Determine the [X, Y] coordinate at the center of the cell enclosing the given text.  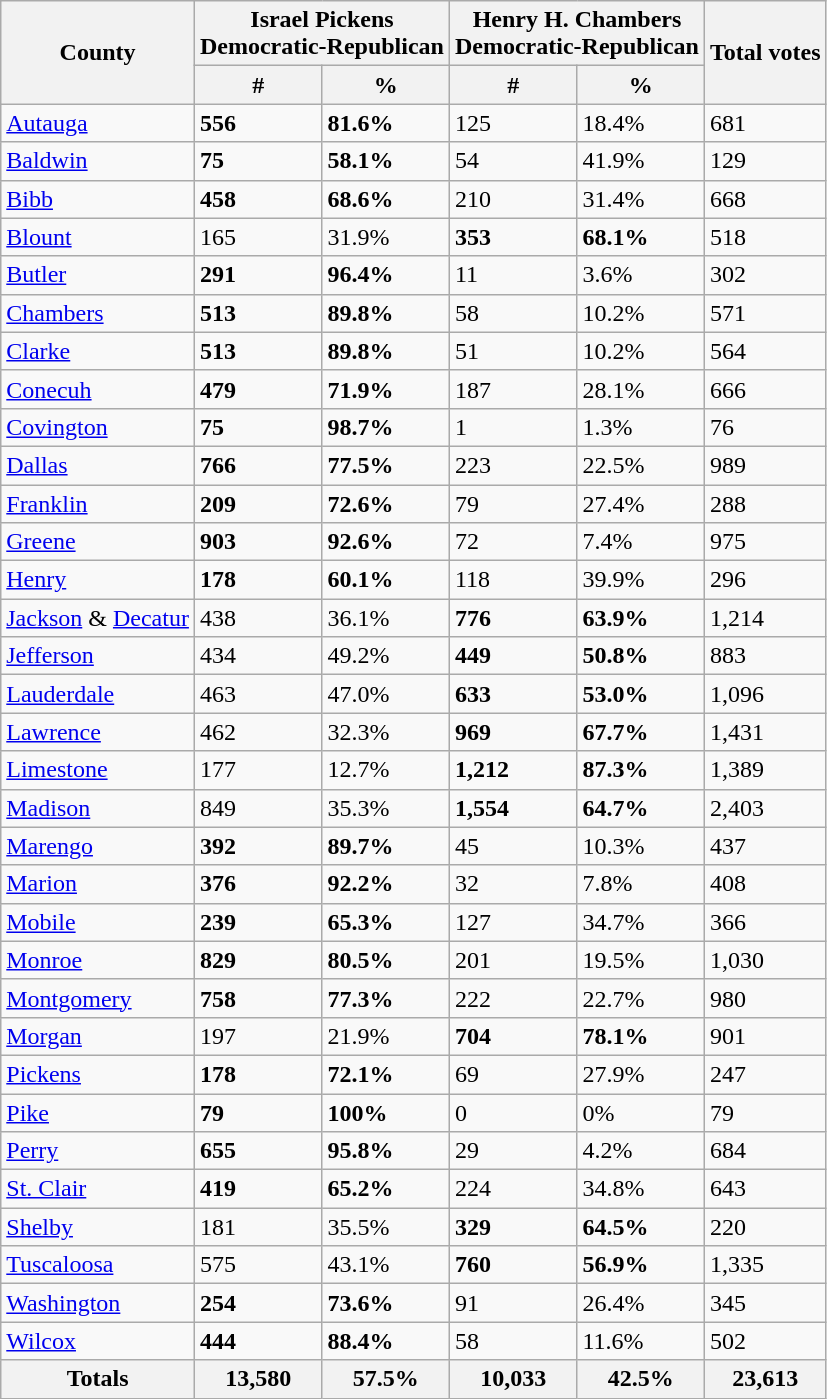
50.8% [641, 656]
655 [258, 1151]
Washington [98, 1303]
68.1% [641, 237]
165 [258, 237]
98.7% [386, 427]
210 [513, 199]
Shelby [98, 1227]
80.5% [386, 960]
829 [258, 960]
58.1% [386, 161]
68.6% [386, 199]
43.1% [386, 1265]
Totals [98, 1379]
1,335 [765, 1265]
1,554 [513, 808]
County [98, 52]
11.6% [641, 1341]
36.1% [386, 618]
980 [765, 998]
408 [765, 884]
758 [258, 998]
209 [258, 503]
65.3% [386, 922]
87.3% [641, 770]
89.7% [386, 846]
35.3% [386, 808]
Henry H. ChambersDemocratic-Republican [576, 34]
23,613 [765, 1379]
1.3% [641, 427]
345 [765, 1303]
127 [513, 922]
502 [765, 1341]
22.5% [641, 465]
118 [513, 580]
201 [513, 960]
27.4% [641, 503]
34.8% [641, 1189]
Autauga [98, 123]
684 [765, 1151]
518 [765, 237]
St. Clair [98, 1189]
849 [258, 808]
31.4% [641, 199]
92.6% [386, 542]
67.7% [641, 732]
3.6% [641, 275]
42.5% [641, 1379]
Mobile [98, 922]
Morgan [98, 1036]
Monroe [98, 960]
883 [765, 656]
64.5% [641, 1227]
479 [258, 389]
Conecuh [98, 389]
21.9% [386, 1036]
975 [765, 542]
88.4% [386, 1341]
47.0% [386, 694]
28.1% [641, 389]
60.1% [386, 580]
419 [258, 1189]
45 [513, 846]
125 [513, 123]
223 [513, 465]
668 [765, 199]
41.9% [641, 161]
19.5% [641, 960]
12.7% [386, 770]
10,033 [513, 1379]
376 [258, 884]
302 [765, 275]
224 [513, 1189]
10.3% [641, 846]
22.7% [641, 998]
291 [258, 275]
Jefferson [98, 656]
901 [765, 1036]
181 [258, 1227]
18.4% [641, 123]
438 [258, 618]
96.4% [386, 275]
Marion [98, 884]
Limestone [98, 770]
71.9% [386, 389]
54 [513, 161]
129 [765, 161]
72.6% [386, 503]
1,214 [765, 618]
633 [513, 694]
Perry [98, 1151]
91 [513, 1303]
449 [513, 656]
Franklin [98, 503]
247 [765, 1074]
Blount [98, 237]
353 [513, 237]
2,403 [765, 808]
177 [258, 770]
1,389 [765, 770]
222 [513, 998]
7.4% [641, 542]
239 [258, 922]
329 [513, 1227]
392 [258, 846]
0% [641, 1113]
Lauderdale [98, 694]
76 [765, 427]
288 [765, 503]
989 [765, 465]
Jackson & Decatur [98, 618]
704 [513, 1036]
81.6% [386, 123]
666 [765, 389]
72 [513, 542]
Henry [98, 580]
766 [258, 465]
776 [513, 618]
73.6% [386, 1303]
35.5% [386, 1227]
Tuscaloosa [98, 1265]
11 [513, 275]
575 [258, 1265]
434 [258, 656]
Greene [98, 542]
571 [765, 313]
29 [513, 1151]
72.1% [386, 1074]
Madison [98, 808]
92.2% [386, 884]
Total votes [765, 52]
Pickens [98, 1074]
0 [513, 1113]
65.2% [386, 1189]
463 [258, 694]
760 [513, 1265]
681 [765, 123]
Marengo [98, 846]
31.9% [386, 237]
51 [513, 351]
Lawrence [98, 732]
Covington [98, 427]
Montgomery [98, 998]
1,096 [765, 694]
643 [765, 1189]
556 [258, 123]
969 [513, 732]
69 [513, 1074]
564 [765, 351]
Bibb [98, 199]
462 [258, 732]
32 [513, 884]
34.7% [641, 922]
366 [765, 922]
254 [258, 1303]
187 [513, 389]
220 [765, 1227]
39.9% [641, 580]
197 [258, 1036]
56.9% [641, 1265]
26.4% [641, 1303]
Dallas [98, 465]
1,030 [765, 960]
27.9% [641, 1074]
77.5% [386, 465]
49.2% [386, 656]
100% [386, 1113]
78.1% [641, 1036]
Baldwin [98, 161]
57.5% [386, 1379]
53.0% [641, 694]
13,580 [258, 1379]
Chambers [98, 313]
95.8% [386, 1151]
458 [258, 199]
Clarke [98, 351]
63.9% [641, 618]
7.8% [641, 884]
64.7% [641, 808]
437 [765, 846]
1,212 [513, 770]
Butler [98, 275]
903 [258, 542]
1,431 [765, 732]
1 [513, 427]
Wilcox [98, 1341]
296 [765, 580]
Israel PickensDemocratic-Republican [322, 34]
Pike [98, 1113]
4.2% [641, 1151]
444 [258, 1341]
77.3% [386, 998]
32.3% [386, 732]
